Determine the (X, Y) coordinate at the center of the cell enclosing the given text.  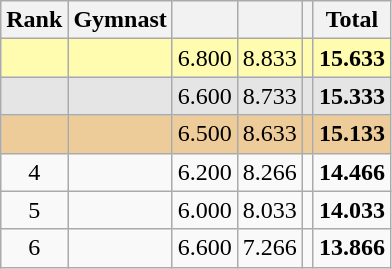
6.000 (204, 210)
15.333 (352, 96)
6 (34, 248)
6.800 (204, 58)
14.466 (352, 172)
5 (34, 210)
Gymnast (120, 20)
13.866 (352, 248)
8.266 (270, 172)
14.033 (352, 210)
8.733 (270, 96)
6.200 (204, 172)
8.833 (270, 58)
Rank (34, 20)
Total (352, 20)
8.033 (270, 210)
15.133 (352, 134)
4 (34, 172)
15.633 (352, 58)
7.266 (270, 248)
8.633 (270, 134)
6.500 (204, 134)
